Find where the given text appears and provide that cell's center as (X, Y) coordinate. 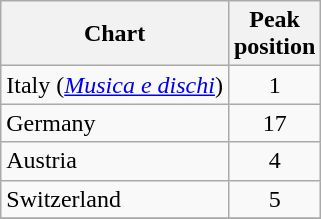
4 (274, 161)
1 (274, 85)
Germany (115, 123)
Peakposition (274, 34)
Austria (115, 161)
Chart (115, 34)
5 (274, 199)
17 (274, 123)
Italy (Musica e dischi) (115, 85)
Switzerland (115, 199)
